Scan for the cell matching the given text and deliver its (x, y) coordinate at center. 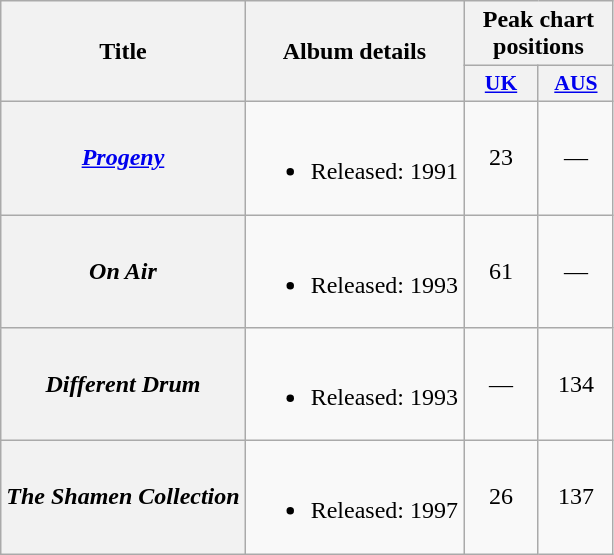
The Shamen Collection (123, 498)
UK (502, 84)
61 (502, 270)
Peak chart positions (539, 34)
Progeny (123, 158)
137 (576, 498)
23 (502, 158)
Released: 1997 (354, 498)
Title (123, 52)
26 (502, 498)
Album details (354, 52)
134 (576, 384)
AUS (576, 84)
Released: 1991 (354, 158)
On Air (123, 270)
Different Drum (123, 384)
